Determine the (x, y) coordinate at the center of the cell enclosing the given text.  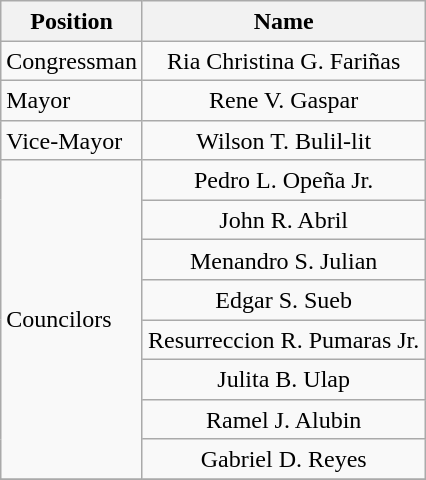
Rene V. Gaspar (283, 100)
Wilson T. Bulil-lit (283, 140)
Councilors (72, 320)
Ria Christina G. Fariñas (283, 61)
Resurreccion R. Pumaras Jr. (283, 340)
Gabriel D. Reyes (283, 459)
Vice-Mayor (72, 140)
Julita B. Ulap (283, 379)
John R. Abril (283, 220)
Position (72, 21)
Mayor (72, 100)
Menandro S. Julian (283, 260)
Congressman (72, 61)
Edgar S. Sueb (283, 300)
Pedro L. Opeña Jr. (283, 180)
Ramel J. Alubin (283, 419)
Name (283, 21)
